Return the [X, Y] coordinate for the center point of the cell that contains the specified text.  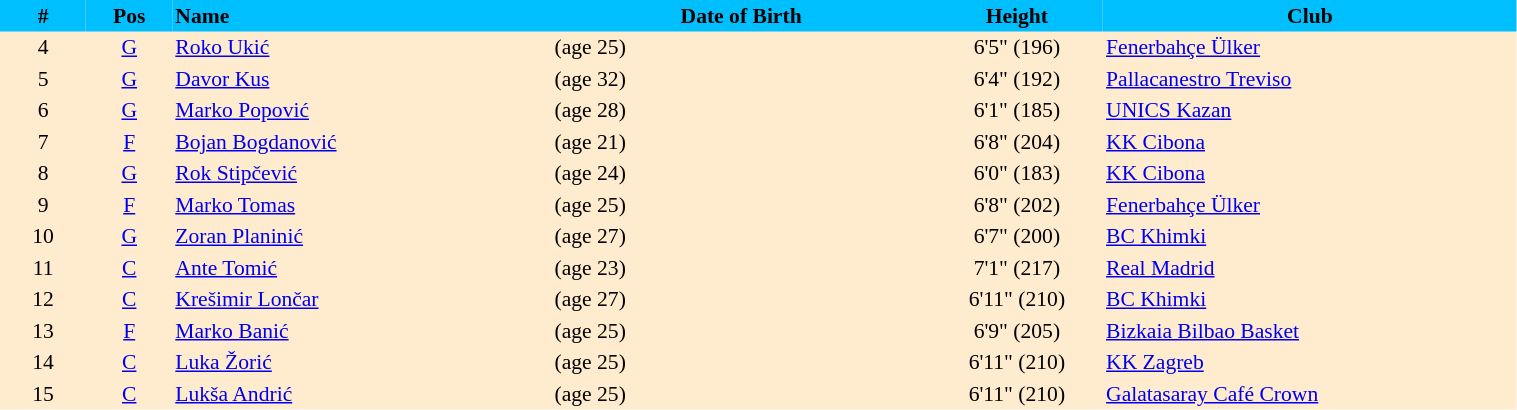
12 [43, 300]
14 [43, 362]
(age 28) [742, 110]
4 [43, 48]
6'1" (185) [1017, 110]
Roko Ukić [362, 48]
Pos [129, 16]
6'0" (183) [1017, 174]
Krešimir Lončar [362, 300]
Ante Tomić [362, 268]
11 [43, 268]
Date of Birth [742, 16]
6'5" (196) [1017, 48]
Marko Popović [362, 110]
7 [43, 142]
(age 24) [742, 174]
6 [43, 110]
Real Madrid [1310, 268]
# [43, 16]
7'1" (217) [1017, 268]
10 [43, 236]
Height [1017, 16]
Rok Stipčević [362, 174]
Bizkaia Bilbao Basket [1310, 331]
Club [1310, 16]
6'9" (205) [1017, 331]
Bojan Bogdanović [362, 142]
Galatasaray Café Crown [1310, 394]
(age 23) [742, 268]
6'7" (200) [1017, 236]
Luka Žorić [362, 362]
(age 21) [742, 142]
UNICS Kazan [1310, 110]
8 [43, 174]
Marko Banić [362, 331]
Marko Tomas [362, 205]
Pallacanestro Treviso [1310, 79]
15 [43, 394]
9 [43, 205]
6'8" (202) [1017, 205]
6'4" (192) [1017, 79]
5 [43, 79]
Davor Kus [362, 79]
(age 32) [742, 79]
Name [362, 16]
KK Zagreb [1310, 362]
Lukša Andrić [362, 394]
13 [43, 331]
Zoran Planinić [362, 236]
6'8" (204) [1017, 142]
